For the text-containing cell, return its midpoint in [X, Y] coordinate format. 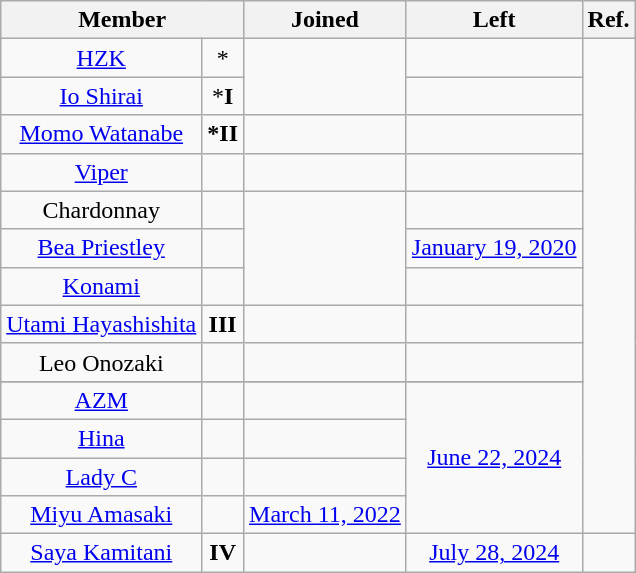
Momo Watanabe [102, 134]
III [223, 324]
Left [494, 20]
Chardonnay [102, 210]
AZM [102, 400]
June 22, 2024 [494, 457]
Hina [102, 438]
Saya Kamitani [102, 553]
Bea Priestley [102, 248]
Member [122, 20]
Joined [326, 20]
Io Shirai [102, 96]
* [223, 58]
Miyu Amasaki [102, 515]
July 28, 2024 [494, 553]
Konami [102, 286]
*I [223, 96]
March 11, 2022 [326, 515]
Ref. [608, 20]
HZK [102, 58]
Lady C [102, 477]
*II [223, 134]
January 19, 2020 [494, 248]
Utami Hayashishita [102, 324]
IV [223, 553]
Viper [102, 172]
Leo Onozaki [102, 362]
